For the text-containing cell, return its midpoint in (X, Y) coordinate format. 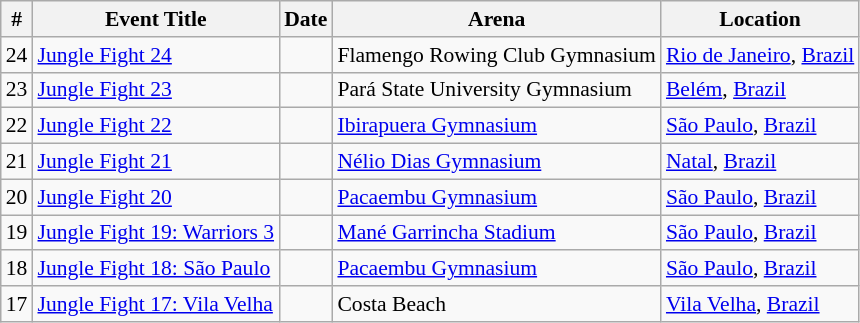
Location (760, 19)
20 (17, 197)
21 (17, 162)
18 (17, 269)
17 (17, 304)
Vila Velha, Brazil (760, 304)
Jungle Fight 21 (156, 162)
Flamengo Rowing Club Gymnasium (496, 55)
22 (17, 126)
Natal, Brazil (760, 162)
Pará State University Gymnasium (496, 90)
Jungle Fight 19: Warriors 3 (156, 233)
24 (17, 55)
Nélio Dias Gymnasium (496, 162)
Jungle Fight 23 (156, 90)
Jungle Fight 20 (156, 197)
Belém, Brazil (760, 90)
Ibirapuera Gymnasium (496, 126)
Rio de Janeiro, Brazil (760, 55)
Jungle Fight 18: São Paulo (156, 269)
Jungle Fight 24 (156, 55)
Mané Garrincha Stadium (496, 233)
23 (17, 90)
Event Title (156, 19)
Arena (496, 19)
Jungle Fight 17: Vila Velha (156, 304)
Date (306, 19)
Jungle Fight 22 (156, 126)
19 (17, 233)
Costa Beach (496, 304)
# (17, 19)
